Identify which cell holds the provided text, then report its (X, Y) central coordinate. 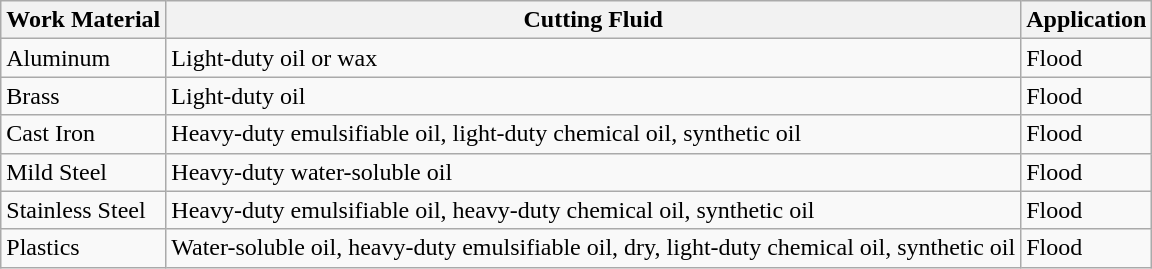
Work Material (84, 20)
Cutting Fluid (594, 20)
Cast Iron (84, 134)
Application (1086, 20)
Light-duty oil or wax (594, 58)
Aluminum (84, 58)
Stainless Steel (84, 210)
Mild Steel (84, 172)
Heavy-duty emulsifiable oil, heavy-duty chemical oil, synthetic oil (594, 210)
Water-soluble oil, heavy-duty emulsifiable oil, dry, light-duty chemical oil, synthetic oil (594, 248)
Brass (84, 96)
Heavy-duty emulsifiable oil, light-duty chemical oil, synthetic oil (594, 134)
Light-duty oil (594, 96)
Plastics (84, 248)
Heavy-duty water-soluble oil (594, 172)
